Locate the cell with the specified text and output its [X, Y] center coordinate. 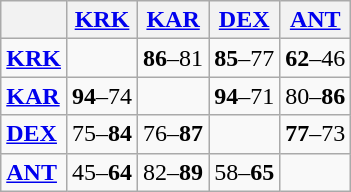
62–46 [316, 58]
58–65 [244, 172]
94–74 [102, 96]
94–71 [244, 96]
75–84 [102, 134]
86–81 [174, 58]
80–86 [316, 96]
45–64 [102, 172]
76–87 [174, 134]
85–77 [244, 58]
82–89 [174, 172]
77–73 [316, 134]
